Determine the [X, Y] coordinate at the center of the cell enclosing the given text.  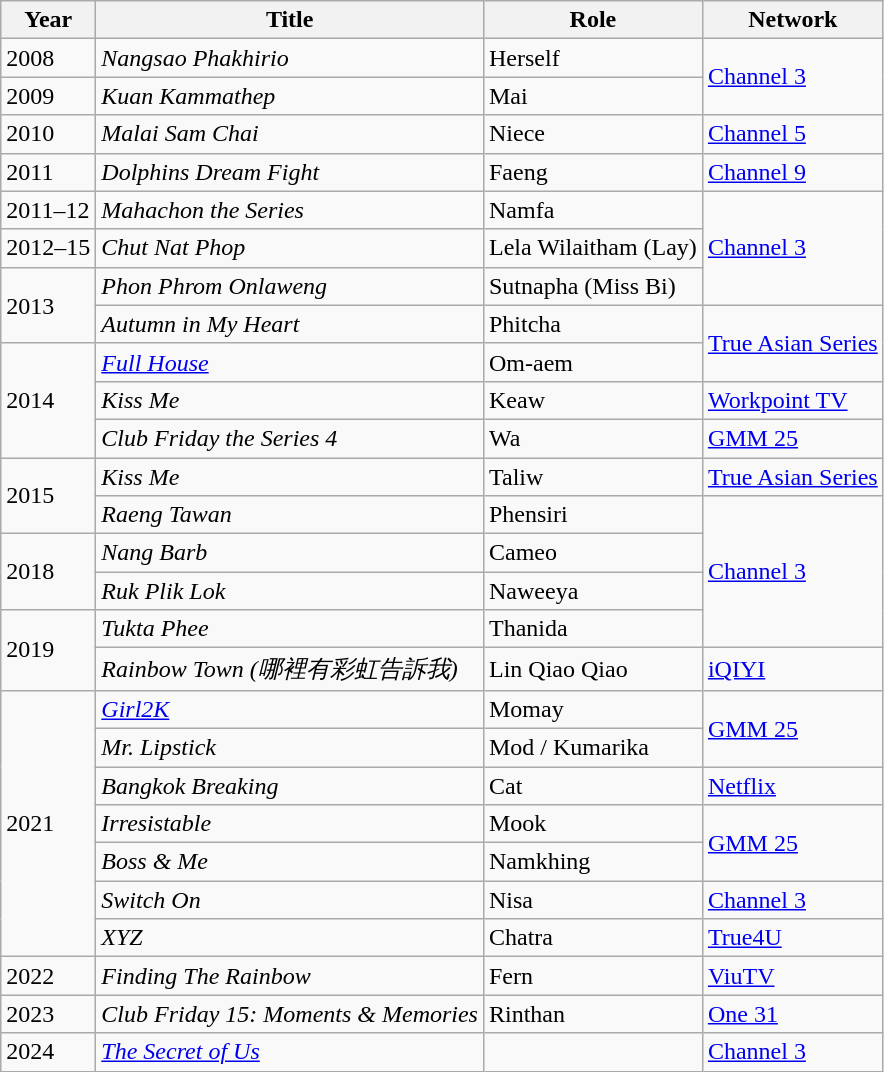
Mr. Lipstick [290, 747]
Club Friday 15: Moments & Memories [290, 1014]
Tukta Phee [290, 629]
Mahachon the Series [290, 210]
Role [592, 20]
Naweeya [592, 591]
ViuTV [792, 976]
2018 [48, 572]
iQIYI [792, 670]
Year [48, 20]
2024 [48, 1052]
2023 [48, 1014]
Channel 9 [792, 172]
Workpoint TV [792, 400]
Bangkok Breaking [290, 785]
2008 [48, 58]
Cat [592, 785]
Rainbow Town (哪裡有彩虹告訴我) [290, 670]
Phensiri [592, 515]
2011 [48, 172]
Netflix [792, 785]
Nisa [592, 900]
True4U [792, 938]
Mai [592, 96]
Keaw [592, 400]
Switch On [290, 900]
Channel 5 [792, 134]
2022 [48, 976]
Om-aem [592, 362]
XYZ [290, 938]
Phon Phrom Onlaweng [290, 286]
Rinthan [592, 1014]
Fern [592, 976]
Network [792, 20]
Club Friday the Series 4 [290, 438]
Chatra [592, 938]
2019 [48, 650]
Nang Barb [290, 553]
Nangsao Phakhirio [290, 58]
2015 [48, 496]
One 31 [792, 1014]
Finding The Rainbow [290, 976]
Autumn in My Heart [290, 324]
2011–12 [48, 210]
Malai Sam Chai [290, 134]
2021 [48, 823]
Wa [592, 438]
Niece [592, 134]
Girl2K [290, 709]
Dolphins Dream Fight [290, 172]
Momay [592, 709]
Faeng [592, 172]
Phitcha [592, 324]
Irresistable [290, 824]
Thanida [592, 629]
Cameo [592, 553]
Ruk Plik Lok [290, 591]
2013 [48, 305]
Mod / Kumarika [592, 747]
Chut Nat Phop [290, 248]
2012–15 [48, 248]
Lela Wilaitham (Lay) [592, 248]
2010 [48, 134]
Kuan Kammathep [290, 96]
2014 [48, 400]
The Secret of Us [290, 1052]
Mook [592, 824]
Full House [290, 362]
2009 [48, 96]
Title [290, 20]
Taliw [592, 477]
Namkhing [592, 862]
Raeng Tawan [290, 515]
Herself [592, 58]
Namfa [592, 210]
Sutnapha (Miss Bi) [592, 286]
Lin Qiao Qiao [592, 670]
Boss & Me [290, 862]
